Pinpoint the cell where the given text exists, returning its [X, Y] midpoint coordinate. 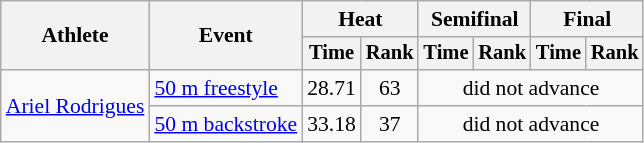
Semifinal [474, 19]
50 m backstroke [226, 124]
37 [390, 124]
Athlete [76, 36]
33.18 [332, 124]
63 [390, 88]
Event [226, 36]
28.71 [332, 88]
Heat [360, 19]
50 m freestyle [226, 88]
Final [587, 19]
Ariel Rodrigues [76, 106]
